From the cell containing the given text, extract its center point as (X, Y) coordinate. 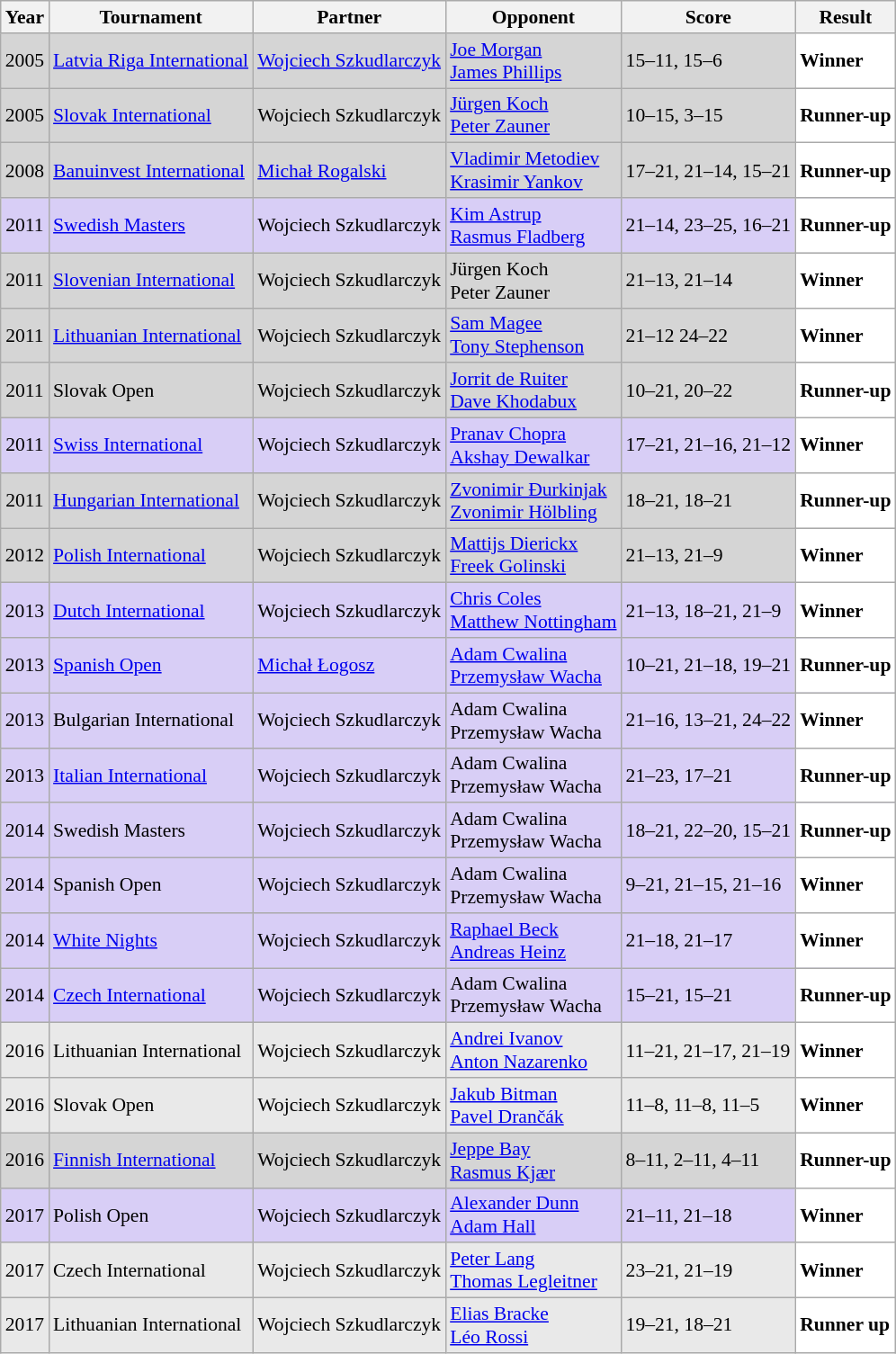
2008 (25, 171)
Jakub Bitman Pavel Drančák (533, 1105)
11–21, 21–17, 21–19 (709, 1051)
2012 (25, 556)
Michał Rogalski (349, 171)
9–21, 21–15, 21–16 (709, 885)
19–21, 18–21 (709, 1326)
Chris Coles Matthew Nottingham (533, 610)
Swiss International (151, 446)
Tournament (151, 17)
10–15, 3–15 (709, 115)
21–23, 17–21 (709, 776)
Italian International (151, 776)
10–21, 20–22 (709, 390)
Vladimir Metodiev Krasimir Yankov (533, 171)
Elias Bracke Léo Rossi (533, 1326)
21–13, 18–21, 21–9 (709, 610)
21–13, 21–9 (709, 556)
Andrei Ivanov Anton Nazarenko (533, 1051)
Peter Lang Thomas Legleitner (533, 1270)
21–16, 13–21, 24–22 (709, 720)
Jeppe Bay Rasmus Kjær (533, 1161)
8–11, 2–11, 4–11 (709, 1161)
21–13, 21–14 (709, 281)
11–8, 11–8, 11–5 (709, 1105)
Dutch International (151, 610)
15–21, 15–21 (709, 995)
21–11, 21–18 (709, 1215)
Opponent (533, 17)
Slovenian International (151, 281)
Zvonimir Đurkinjak Zvonimir Hölbling (533, 500)
17–21, 21–14, 15–21 (709, 171)
Slovak International (151, 115)
Alexander Dunn Adam Hall (533, 1215)
Partner (349, 17)
Year (25, 17)
Banuinvest International (151, 171)
Kim Astrup Rasmus Fladberg (533, 225)
21–14, 23–25, 16–21 (709, 225)
21–12 24–22 (709, 335)
White Nights (151, 941)
Raphael Beck Andreas Heinz (533, 941)
Sam Magee Tony Stephenson (533, 335)
Polish International (151, 556)
15–11, 15–6 (709, 61)
Result (846, 17)
Bulgarian International (151, 720)
Finnish International (151, 1161)
Hungarian International (151, 500)
Runner up (846, 1326)
10–21, 21–18, 19–21 (709, 666)
Pranav Chopra Akshay Dewalkar (533, 446)
18–21, 18–21 (709, 500)
Mattijs Dierickx Freek Golinski (533, 556)
23–21, 21–19 (709, 1270)
Joe Morgan James Phillips (533, 61)
18–21, 22–20, 15–21 (709, 831)
Latvia Riga International (151, 61)
Michał Łogosz (349, 666)
21–18, 21–17 (709, 941)
17–21, 21–16, 21–12 (709, 446)
Score (709, 17)
Jorrit de Ruiter Dave Khodabux (533, 390)
Polish Open (151, 1215)
